Extract the [X, Y] coordinate from the center of the cell holding the provided text.  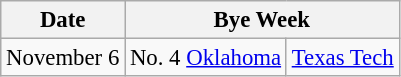
November 6 [63, 58]
Texas Tech [342, 58]
Date [63, 20]
No. 4 Oklahoma [206, 58]
Bye Week [262, 20]
